Detect which cell encompasses the target text, then output its [X, Y] center coordinate. 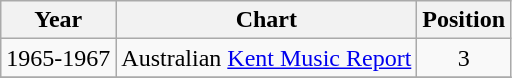
Chart [266, 20]
Australian Kent Music Report [266, 58]
3 [464, 58]
Year [58, 20]
1965-1967 [58, 58]
Position [464, 20]
